Provide the [X, Y] coordinate of the cell's center where the given text is located.  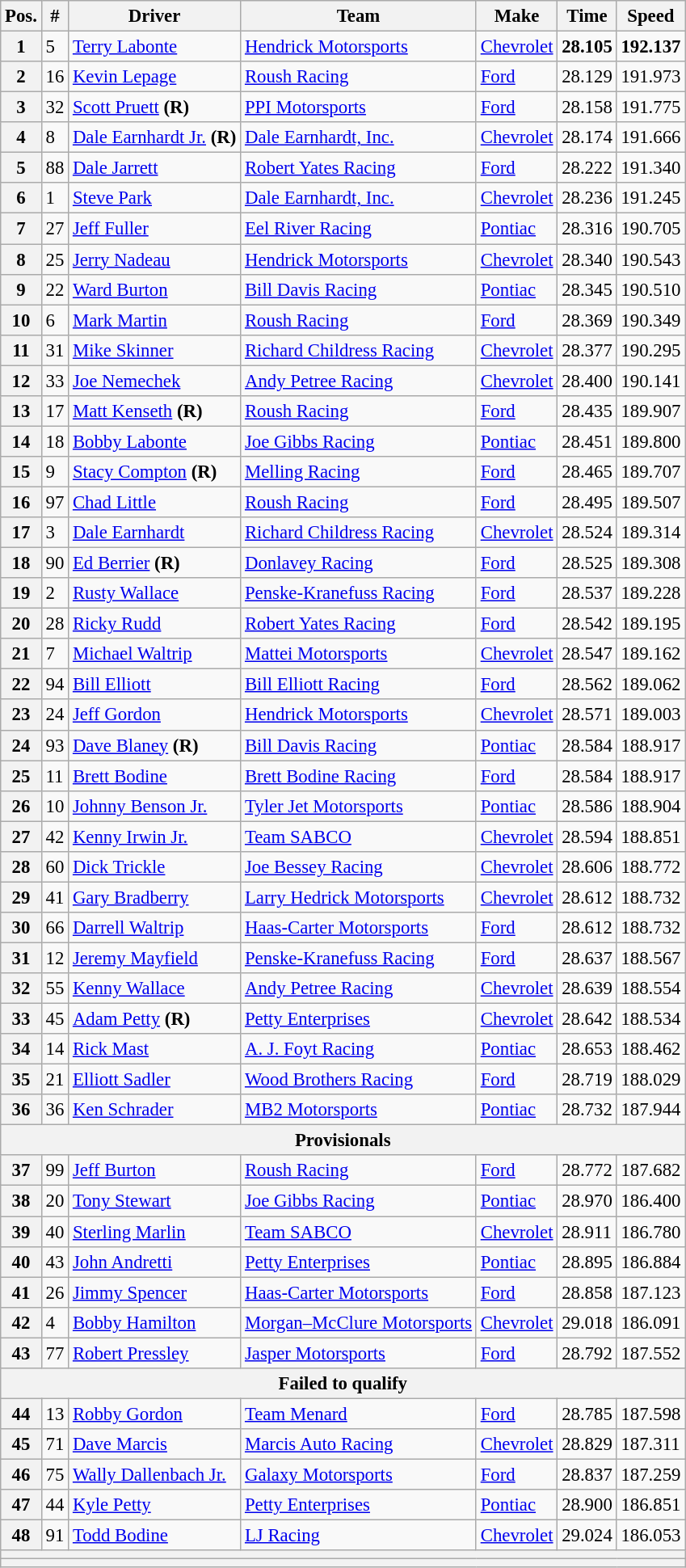
Tony Stewart [155, 1201]
Marcis Auto Racing [359, 1444]
66 [55, 928]
189.228 [651, 593]
Dale Jarrett [155, 168]
PPI Motorsports [359, 107]
188.534 [651, 1019]
46 [21, 1474]
Melling Racing [359, 472]
Matt Kenseth (R) [155, 411]
28.537 [587, 593]
28.653 [587, 1049]
Terry Labonte [155, 47]
28.639 [587, 988]
28.524 [587, 533]
187.682 [651, 1171]
Scott Pruett (R) [155, 107]
Time [587, 16]
28.858 [587, 1292]
190.543 [651, 259]
55 [55, 988]
188.029 [651, 1080]
28.837 [587, 1474]
Eel River Racing [359, 229]
190.705 [651, 229]
Ken Schrader [155, 1110]
187.259 [651, 1474]
Morgan–McClure Motorsports [359, 1322]
Larry Hedrick Motorsports [359, 897]
28.642 [587, 1019]
30 [21, 928]
186.091 [651, 1322]
Adam Petty (R) [155, 1019]
90 [55, 563]
28.586 [587, 806]
91 [55, 1536]
Darrell Waltrip [155, 928]
189.707 [651, 472]
47 [21, 1505]
187.311 [651, 1444]
28.222 [587, 168]
23 [21, 715]
71 [55, 1444]
191.775 [651, 107]
28.911 [587, 1232]
28.900 [587, 1505]
Tyler Jet Motorsports [359, 806]
28.547 [587, 654]
Dick Trickle [155, 867]
38 [21, 1201]
28.637 [587, 958]
190.141 [651, 381]
Todd Bodine [155, 1536]
Jimmy Spencer [155, 1292]
28.732 [587, 1110]
28.236 [587, 198]
Jeff Fuller [155, 229]
77 [55, 1353]
Gary Bradberry [155, 897]
Jeff Gordon [155, 715]
Dale Earnhardt [155, 533]
Jeff Burton [155, 1171]
28.451 [587, 441]
Kevin Lepage [155, 77]
186.400 [651, 1201]
189.308 [651, 563]
190.295 [651, 350]
Team [359, 16]
189.907 [651, 411]
187.552 [651, 1353]
97 [55, 502]
Donlavey Racing [359, 563]
190.510 [651, 289]
Pos. [21, 16]
28.400 [587, 381]
39 [21, 1232]
28.495 [587, 502]
Elliott Sadler [155, 1080]
60 [55, 867]
188.851 [651, 837]
LJ Racing [359, 1536]
28.719 [587, 1080]
186.884 [651, 1262]
Johnny Benson Jr. [155, 806]
28.174 [587, 137]
37 [21, 1171]
187.123 [651, 1292]
93 [55, 745]
28.542 [587, 624]
35 [21, 1080]
75 [55, 1474]
Kyle Petty [155, 1505]
Kenny Irwin Jr. [155, 837]
Ward Burton [155, 289]
Chad Little [155, 502]
28.435 [587, 411]
28.316 [587, 229]
Rick Mast [155, 1049]
Provisionals [343, 1140]
28.377 [587, 350]
48 [21, 1536]
Robby Gordon [155, 1414]
28.772 [587, 1171]
34 [21, 1049]
187.944 [651, 1110]
Mark Martin [155, 320]
191.245 [651, 198]
94 [55, 685]
189.507 [651, 502]
19 [21, 593]
189.003 [651, 715]
# [55, 16]
Mike Skinner [155, 350]
188.772 [651, 867]
Jasper Motorsports [359, 1353]
Wally Dallenbach Jr. [155, 1474]
Dave Marcis [155, 1444]
Galaxy Motorsports [359, 1474]
188.554 [651, 988]
191.666 [651, 137]
28.895 [587, 1262]
Ed Berrier (R) [155, 563]
Bobby Hamilton [155, 1322]
189.314 [651, 533]
A. J. Foyt Racing [359, 1049]
29.024 [587, 1536]
Speed [651, 16]
Failed to qualify [343, 1384]
187.598 [651, 1414]
Make [516, 16]
Mattei Motorsports [359, 654]
Bill Elliott Racing [359, 685]
Bill Elliott [155, 685]
188.462 [651, 1049]
Rusty Wallace [155, 593]
28.970 [587, 1201]
Jeremy Mayfield [155, 958]
188.567 [651, 958]
Michael Waltrip [155, 654]
Joe Bessey Racing [359, 867]
Wood Brothers Racing [359, 1080]
186.851 [651, 1505]
28.340 [587, 259]
28.129 [587, 77]
Jerry Nadeau [155, 259]
Brett Bodine [155, 776]
Driver [155, 16]
28.158 [587, 107]
88 [55, 168]
Stacy Compton (R) [155, 472]
186.780 [651, 1232]
Ricky Rudd [155, 624]
188.904 [651, 806]
Kenny Wallace [155, 988]
Joe Nemechek [155, 381]
Team Menard [359, 1414]
28.785 [587, 1414]
Brett Bodine Racing [359, 776]
189.162 [651, 654]
28.345 [587, 289]
MB2 Motorsports [359, 1110]
Robert Pressley [155, 1353]
28.369 [587, 320]
191.340 [651, 168]
189.800 [651, 441]
186.053 [651, 1536]
190.349 [651, 320]
28.562 [587, 685]
191.973 [651, 77]
28.594 [587, 837]
29 [21, 897]
28.525 [587, 563]
28.105 [587, 47]
189.195 [651, 624]
Steve Park [155, 198]
15 [21, 472]
Dale Earnhardt Jr. (R) [155, 137]
192.137 [651, 47]
Bobby Labonte [155, 441]
Sterling Marlin [155, 1232]
28.606 [587, 867]
28.792 [587, 1353]
John Andretti [155, 1262]
28.465 [587, 472]
189.062 [651, 685]
28.829 [587, 1444]
99 [55, 1171]
Dave Blaney (R) [155, 745]
28.571 [587, 715]
29.018 [587, 1322]
